Extract the (x, y) coordinate from the center of the cell holding the provided text.  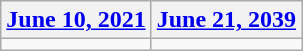
June 21, 2039 (226, 20)
June 10, 2021 (76, 20)
